Capture the cell that displays the provided text and extract its (X, Y) central coordinate. 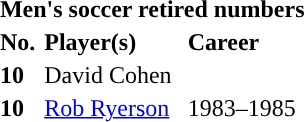
Player(s) (114, 42)
David Cohen (114, 75)
